Return [x, y] of the center of cell containing provided text 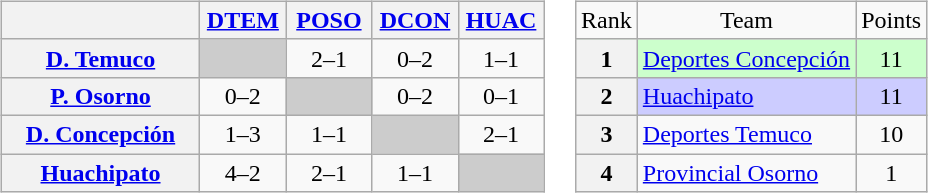
P. Osorno [100, 96]
Provincial Osorno [746, 173]
Team [746, 20]
D. Concepción [100, 134]
Rank [607, 20]
0–1 [501, 96]
3 [607, 134]
Deportes Temuco [746, 134]
4 [607, 173]
D. Temuco [100, 58]
DTEM [243, 20]
DCON [415, 20]
POSO [329, 20]
HUAC [501, 20]
2 [607, 96]
10 [892, 134]
4–2 [243, 173]
1–3 [243, 134]
Points [892, 20]
Deportes Concepción [746, 58]
